Capture the cell that displays the provided text and extract its [x, y] central coordinate. 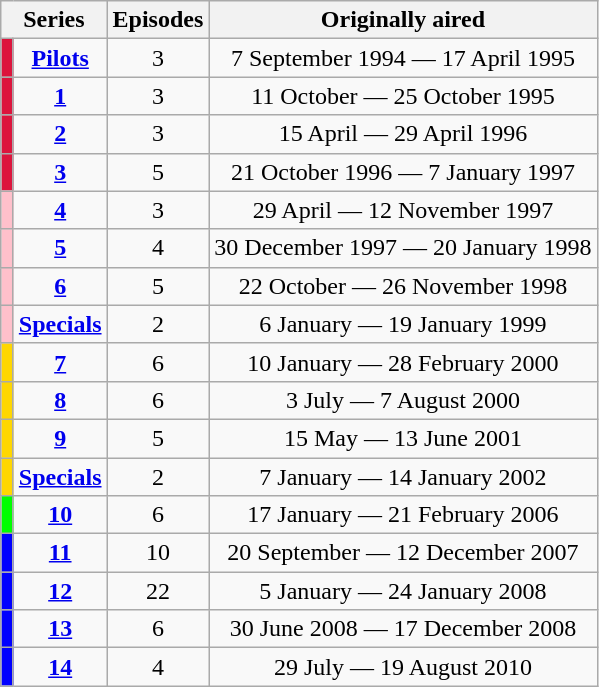
20 September — 12 December 2007 [403, 553]
3 July — 7 August 2000 [403, 400]
15 May — 13 June 2001 [403, 438]
21 October 1996 — 7 January 1997 [403, 172]
Originally aired [403, 20]
29 July — 19 August 2010 [403, 667]
17 January — 21 February 2006 [403, 515]
7 [60, 362]
22 [158, 591]
10 January — 28 February 2000 [403, 362]
30 June 2008 — 17 December 2008 [403, 629]
Pilots [60, 58]
Series [54, 20]
Episodes [158, 20]
30 December 1997 — 20 January 1998 [403, 248]
12 [60, 591]
7 September 1994 — 17 April 1995 [403, 58]
6 January — 19 January 1999 [403, 324]
5 January — 24 January 2008 [403, 591]
13 [60, 629]
15 April — 29 April 1996 [403, 134]
8 [60, 400]
14 [60, 667]
1 [60, 96]
7 January — 14 January 2002 [403, 477]
22 October — 26 November 1998 [403, 286]
29 April — 12 November 1997 [403, 210]
11 October — 25 October 1995 [403, 96]
11 [60, 553]
9 [60, 438]
